For the text-containing cell, return its midpoint in (X, Y) coordinate format. 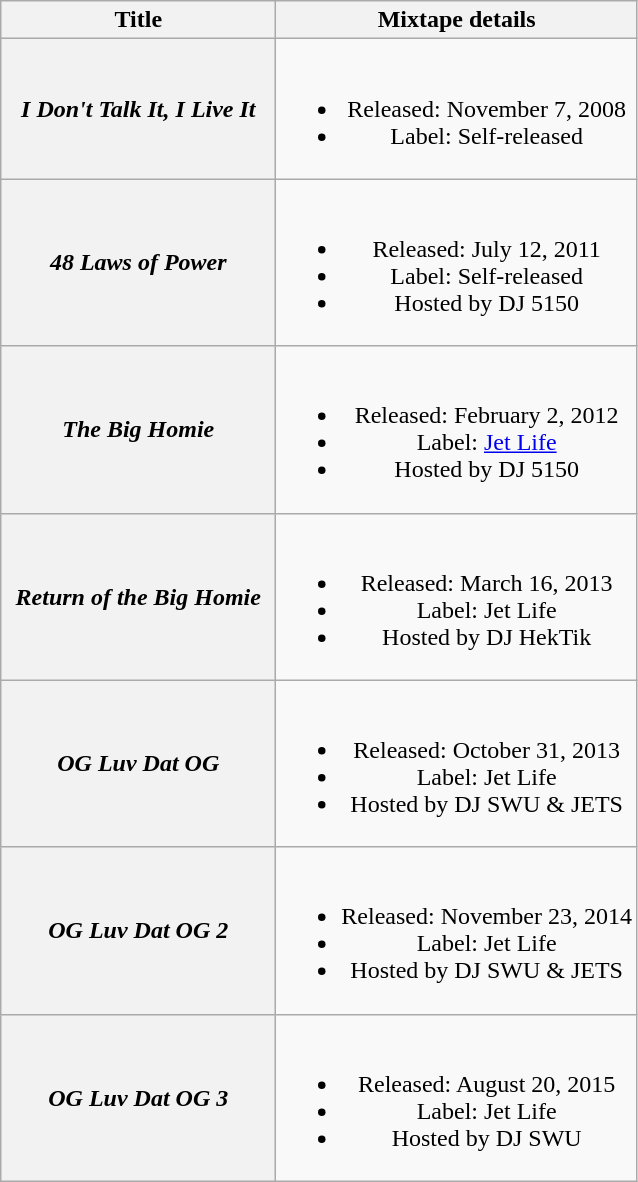
Return of the Big Homie (138, 596)
48 Laws of Power (138, 262)
Released: November 7, 2008Label: Self-released (457, 109)
Released: February 2, 2012Label: Jet LifeHosted by DJ 5150 (457, 430)
Released: August 20, 2015Label: Jet LifeHosted by DJ SWU (457, 1098)
OG Luv Dat OG (138, 764)
Released: November 23, 2014Label: Jet LifeHosted by DJ SWU & JETS (457, 930)
OG Luv Dat OG 2 (138, 930)
Mixtape details (457, 20)
OG Luv Dat OG 3 (138, 1098)
Title (138, 20)
Released: October 31, 2013Label: Jet LifeHosted by DJ SWU & JETS (457, 764)
Released: July 12, 2011Label: Self-releasedHosted by DJ 5150 (457, 262)
I Don't Talk It, I Live It (138, 109)
Released: March 16, 2013Label: Jet LifeHosted by DJ HekTik (457, 596)
The Big Homie (138, 430)
